Return the (X, Y) coordinate for the center point of the cell that contains the specified text.  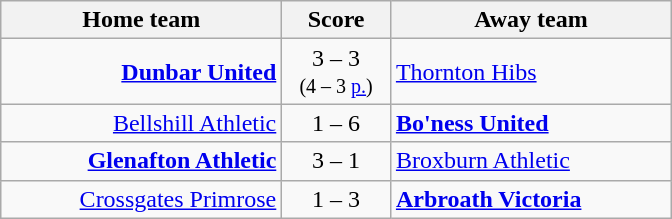
Crossgates Primrose (142, 199)
Away team (530, 20)
Score (336, 20)
Glenafton Athletic (142, 161)
Arbroath Victoria (530, 199)
Bellshill Athletic (142, 123)
3 – 1 (336, 161)
3 – 3(4 – 3 p.) (336, 72)
Home team (142, 20)
1 – 3 (336, 199)
Thornton Hibs (530, 72)
Bo'ness United (530, 123)
Broxburn Athletic (530, 161)
1 – 6 (336, 123)
Dunbar United (142, 72)
